Locate the cell with the specified text and output its [X, Y] center coordinate. 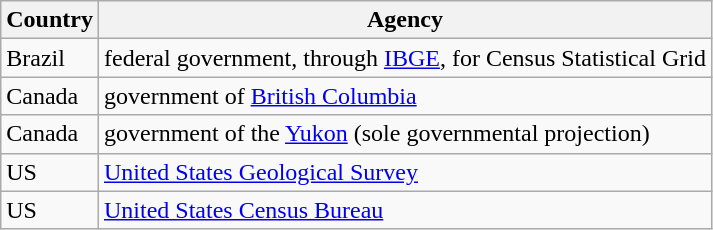
Country [50, 20]
government of British Columbia [404, 96]
United States Geological Survey [404, 172]
Agency [404, 20]
government of the Yukon (sole governmental projection) [404, 134]
federal government, through IBGE, for Census Statistical Grid [404, 58]
Brazil [50, 58]
United States Census Bureau [404, 210]
